Scan for the cell matching the given text and deliver its (X, Y) coordinate at center. 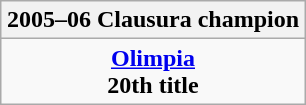
2005–06 Clausura champion (152, 20)
Olimpia20th title (152, 72)
